Detect which cell encompasses the target text, then output its (x, y) center coordinate. 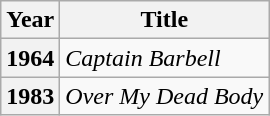
Over My Dead Body (164, 96)
Captain Barbell (164, 58)
1983 (30, 96)
Title (164, 20)
Year (30, 20)
1964 (30, 58)
